Search for the cell housing the specified text and yield its (x, y) center coordinate. 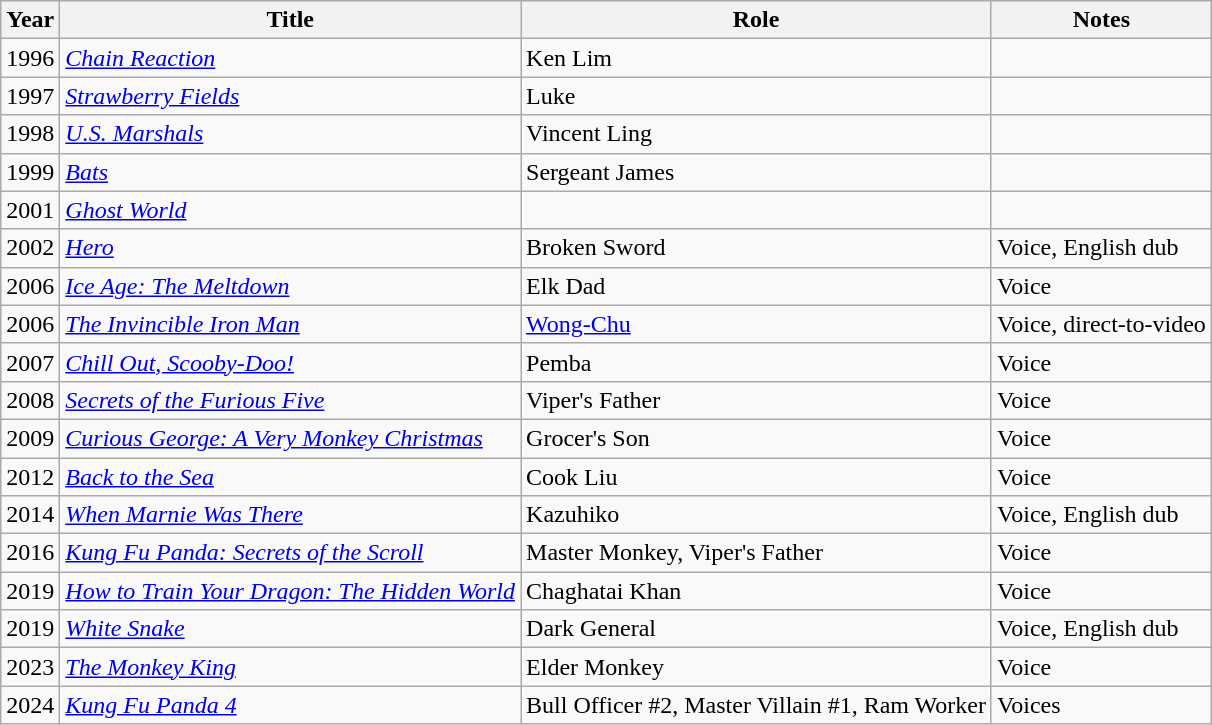
Grocer's Son (756, 438)
Viper's Father (756, 400)
Chaghatai Khan (756, 591)
2002 (30, 248)
Back to the Sea (290, 477)
Chill Out, Scooby-Doo! (290, 362)
Voices (1101, 705)
1997 (30, 96)
The Monkey King (290, 667)
Vincent Ling (756, 134)
2007 (30, 362)
Luke (756, 96)
Kung Fu Panda: Secrets of the Scroll (290, 553)
Chain Reaction (290, 58)
Secrets of the Furious Five (290, 400)
Sergeant James (756, 172)
Year (30, 20)
Notes (1101, 20)
Bats (290, 172)
Role (756, 20)
White Snake (290, 629)
1999 (30, 172)
Kazuhiko (756, 515)
Wong-Chu (756, 324)
Ice Age: The Meltdown (290, 286)
Title (290, 20)
Elder Monkey (756, 667)
How to Train Your Dragon: The Hidden World (290, 591)
Master Monkey, Viper's Father (756, 553)
Pemba (756, 362)
Ghost World (290, 210)
2001 (30, 210)
Dark General (756, 629)
When Marnie Was There (290, 515)
Broken Sword (756, 248)
Hero (290, 248)
Bull Officer #2, Master Villain #1, Ram Worker (756, 705)
The Invincible Iron Man (290, 324)
2008 (30, 400)
1998 (30, 134)
Curious George: A Very Monkey Christmas (290, 438)
2012 (30, 477)
Ken Lim (756, 58)
Strawberry Fields (290, 96)
Kung Fu Panda 4 (290, 705)
2024 (30, 705)
U.S. Marshals (290, 134)
2016 (30, 553)
Elk Dad (756, 286)
2023 (30, 667)
1996 (30, 58)
Cook Liu (756, 477)
2009 (30, 438)
Voice, direct-to-video (1101, 324)
2014 (30, 515)
